Provide the (X, Y) coordinate of the cell's center where the given text is located.  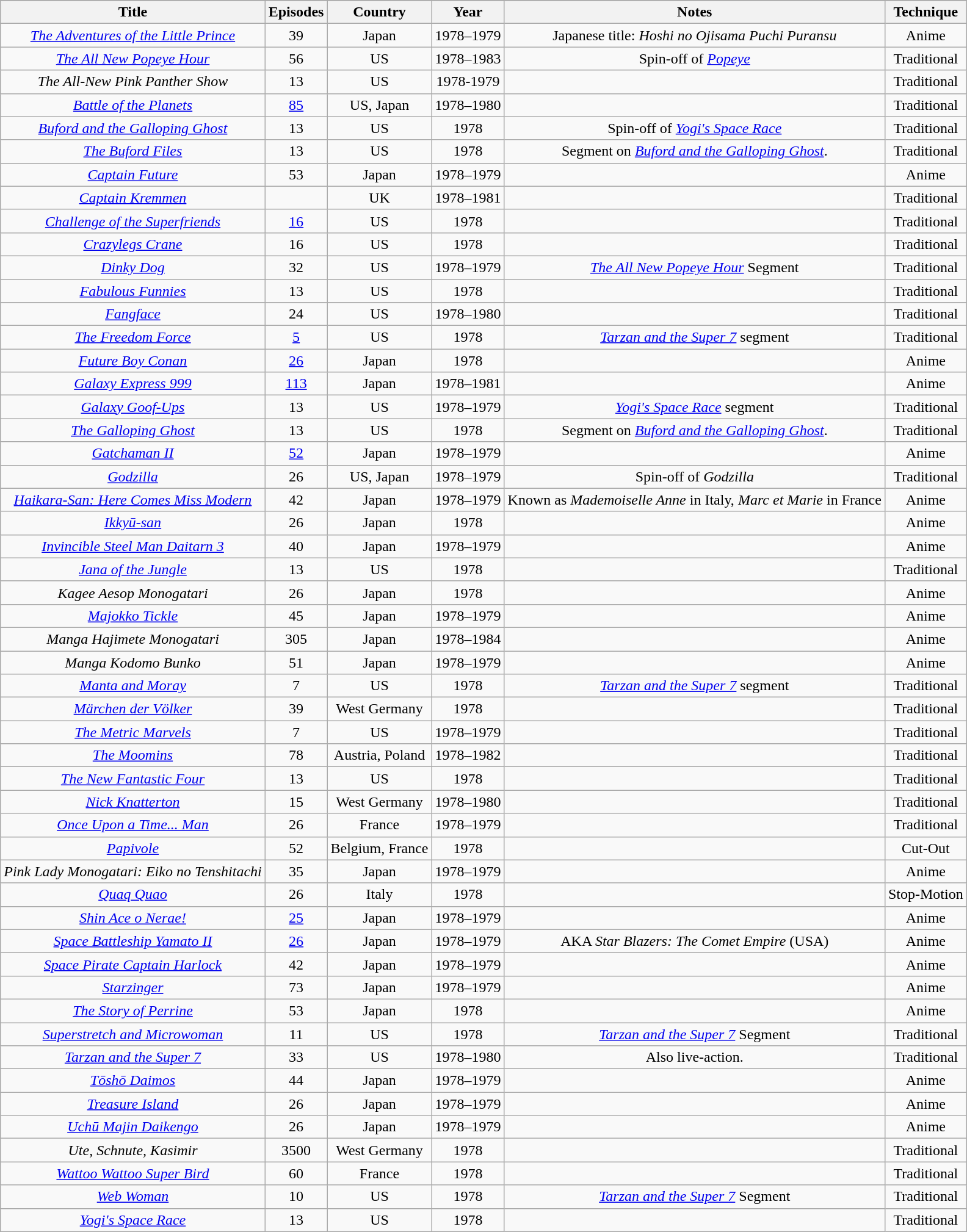
Cut-Out (925, 848)
Belgium, France (380, 848)
60 (296, 1173)
Galaxy Express 999 (133, 384)
44 (296, 1081)
Fangface (133, 314)
1978–1984 (468, 639)
Space Battleship Yamato II (133, 941)
Majokko Tickle (133, 616)
45 (296, 616)
The Adventures of the Little Prince (133, 35)
Future Boy Conan (133, 361)
Austria, Poland (380, 755)
Invincible Steel Man Daitarn 3 (133, 546)
5 (296, 337)
51 (296, 662)
10 (296, 1197)
Starzinger (133, 987)
85 (296, 105)
Web Woman (133, 1197)
The Story of Perrine (133, 1010)
Fabulous Funnies (133, 291)
Manga Kodomo Bunko (133, 662)
Manta and Moray (133, 686)
The Moomins (133, 755)
73 (296, 987)
35 (296, 871)
Godzilla (133, 477)
Known as Mademoiselle Anne in Italy, Marc et Marie in France (695, 500)
Once Upon a Time... Man (133, 825)
The All-New Pink Panther Show (133, 82)
Märchen der Völker (133, 709)
Battle of the Planets (133, 105)
Captain Future (133, 175)
1978-1979 (468, 82)
Yogi's Space Race (133, 1220)
Technique (925, 12)
113 (296, 384)
Space Pirate Captain Harlock (133, 964)
The All New Popeye Hour Segment (695, 267)
The Metric Marvels (133, 732)
Dinky Dog (133, 267)
AKA Star Blazers: The Comet Empire (USA) (695, 941)
Quaq Quao (133, 895)
The New Fantastic Four (133, 779)
1978–1983 (468, 59)
Uchū Majin Daikengo (133, 1127)
33 (296, 1057)
Year (468, 12)
The Freedom Force (133, 337)
Jana of the Jungle (133, 569)
Galaxy Goof-Ups (133, 407)
Buford and the Galloping Ghost (133, 128)
3500 (296, 1150)
Crazylegs Crane (133, 244)
Papivole (133, 848)
Country (380, 12)
1978–1982 (468, 755)
Challenge of the Superfriends (133, 221)
Nick Knatterton (133, 802)
Kagee Aesop Monogatari (133, 593)
305 (296, 639)
Also live-action. (695, 1057)
Captain Kremmen (133, 198)
The Galloping Ghost (133, 430)
Japanese title: Hoshi no Ojisama Puchi Puransu (695, 35)
Spin-off of Popeye (695, 59)
Title (133, 12)
Spin-off of Yogi's Space Race (695, 128)
Tōshō Daimos (133, 1081)
Ikkyū-san (133, 523)
The All New Popeye Hour (133, 59)
25 (296, 918)
Wattoo Wattoo Super Bird (133, 1173)
78 (296, 755)
UK (380, 198)
Treasure Island (133, 1104)
11 (296, 1034)
56 (296, 59)
15 (296, 802)
Notes (695, 12)
Yogi's Space Race segment (695, 407)
40 (296, 546)
Manga Hajimete Monogatari (133, 639)
24 (296, 314)
The Buford Files (133, 151)
Ute, Schnute, Kasimir (133, 1150)
Haikara-San: Here Comes Miss Modern (133, 500)
32 (296, 267)
Stop-Motion (925, 895)
Tarzan and the Super 7 (133, 1057)
Superstretch and Microwoman (133, 1034)
Pink Lady Monogatari: Eiko no Tenshitachi (133, 871)
Spin-off of Godzilla (695, 477)
Episodes (296, 12)
Shin Ace o Nerae! (133, 918)
Italy (380, 895)
Gatchaman II (133, 453)
